Find where the given text appears and provide that cell's center as (x, y) coordinate. 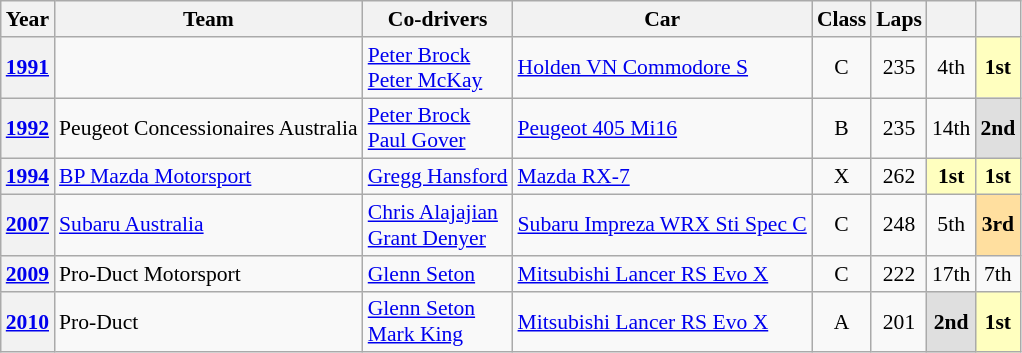
Peter Brock Paul Gover (438, 128)
Pro-Duct (208, 322)
Team (208, 19)
1994 (28, 177)
Pro-Duct Motorsport (208, 274)
7th (998, 274)
2007 (28, 226)
Year (28, 19)
Glenn Seton (438, 274)
1992 (28, 128)
222 (899, 274)
Holden VN Commodore S (662, 68)
Laps (899, 19)
248 (899, 226)
Car (662, 19)
Peugeot Concessionaires Australia (208, 128)
Peugeot 405 Mi16 (662, 128)
2010 (28, 322)
3rd (998, 226)
2009 (28, 274)
17th (952, 274)
BP Mazda Motorsport (208, 177)
1991 (28, 68)
4th (952, 68)
262 (899, 177)
Gregg Hansford (438, 177)
A (842, 322)
Co-drivers (438, 19)
B (842, 128)
201 (899, 322)
Subaru Impreza WRX Sti Spec C (662, 226)
Peter Brock Peter McKay (438, 68)
5th (952, 226)
Subaru Australia (208, 226)
X (842, 177)
Class (842, 19)
Glenn Seton Mark King (438, 322)
Chris Alajajian Grant Denyer (438, 226)
14th (952, 128)
Mazda RX-7 (662, 177)
